Identify which cell holds the provided text, then report its [X, Y] central coordinate. 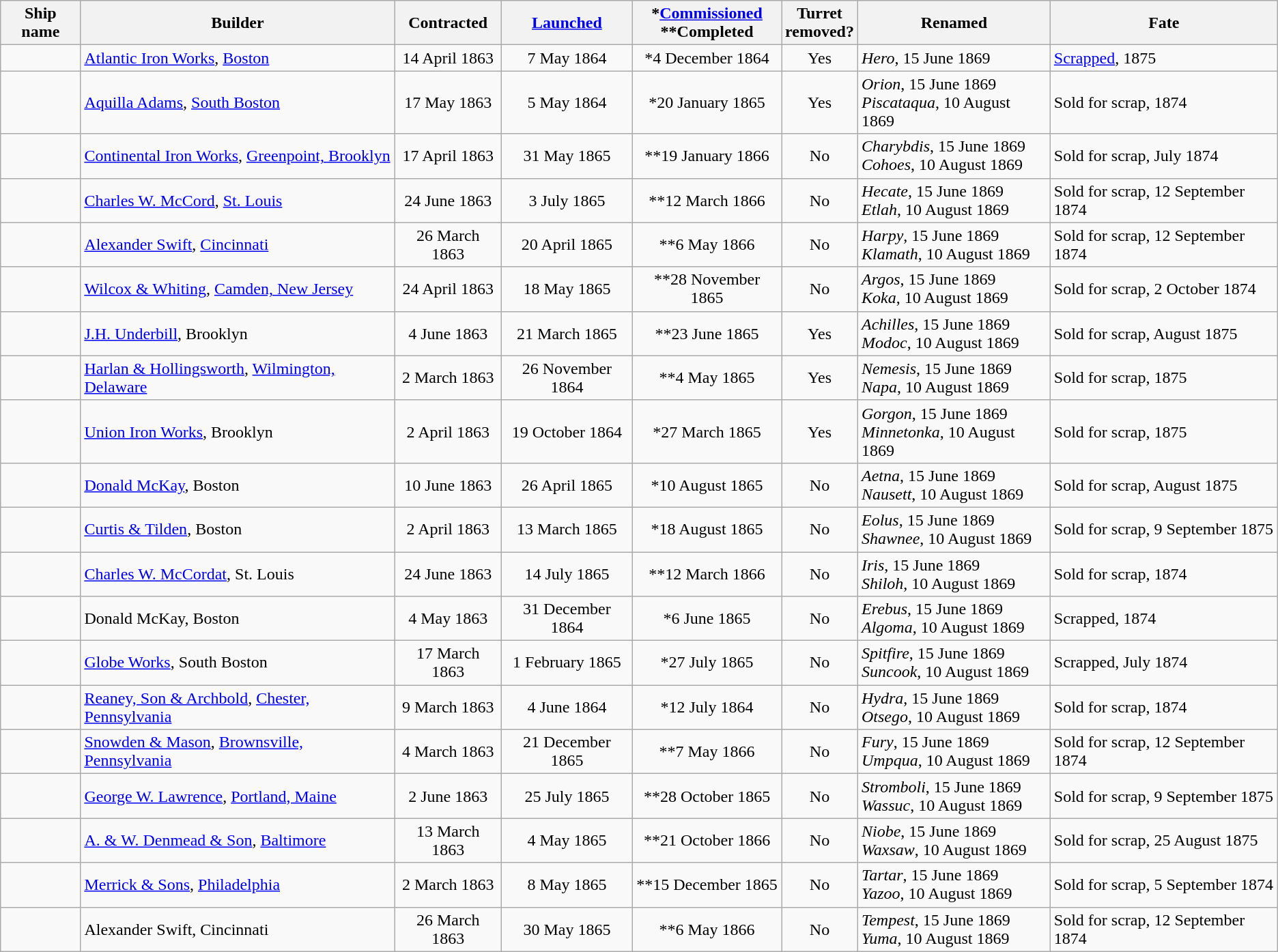
*27 July 1865 [707, 663]
*20 January 1865 [707, 102]
**4 May 1865 [707, 378]
Hydra, 15 June 1869Otsego, 10 August 1869 [954, 707]
Contracted [448, 23]
4 May 1863 [448, 618]
31 May 1865 [567, 156]
A. & W. Denmead & Son, Baltimore [238, 841]
Harlan & Hollingsworth, Wilmington, Delaware [238, 378]
13 March 1863 [448, 841]
**21 October 1866 [707, 841]
Globe Works, South Boston [238, 663]
**28 November 1865 [707, 289]
Union Iron Works, Brooklyn [238, 431]
21 December 1865 [567, 752]
*10 August 1865 [707, 485]
13 March 1865 [567, 530]
4 June 1864 [567, 707]
4 May 1865 [567, 841]
Achilles, 15 June 1869Modoc, 10 August 1869 [954, 333]
Sold for scrap, 5 September 1874 [1163, 884]
Sold for scrap, 25 August 1875 [1163, 841]
Tartar, 15 June 1869Yazoo, 10 August 1869 [954, 884]
Fate [1163, 23]
**19 January 1866 [707, 156]
**23 June 1865 [707, 333]
Tempest, 15 June 1869Yuma, 10 August 1869 [954, 929]
**7 May 1866 [707, 752]
3 July 1865 [567, 201]
14 April 1863 [448, 58]
*4 December 1864 [707, 58]
Charybdis, 15 June 1869Cohoes, 10 August 1869 [954, 156]
*12 July 1864 [707, 707]
14 July 1865 [567, 573]
Iris, 15 June 1869Shiloh, 10 August 1869 [954, 573]
Aetna, 15 June 1869Nausett, 10 August 1869 [954, 485]
Charles W. McCordat, St. Louis [238, 573]
25 July 1865 [567, 796]
Turret removed? [820, 23]
26 April 1865 [567, 485]
*Commissioned**Completed [707, 23]
1 February 1865 [567, 663]
Sold for scrap, July 1874 [1163, 156]
Ship name [41, 23]
Stromboli, 15 June 1869Wassuc, 10 August 1869 [954, 796]
Continental Iron Works, Greenpoint, Brooklyn [238, 156]
19 October 1864 [567, 431]
Sold for scrap, 2 October 1874 [1163, 289]
7 May 1864 [567, 58]
Spitfire, 15 June 1869Suncook, 10 August 1869 [954, 663]
21 March 1865 [567, 333]
20 April 1865 [567, 244]
Charles W. McCord, St. Louis [238, 201]
Launched [567, 23]
4 March 1863 [448, 752]
*6 June 1865 [707, 618]
Scrapped, 1875 [1163, 58]
17 March 1863 [448, 663]
5 May 1864 [567, 102]
Curtis & Tilden, Boston [238, 530]
Renamed [954, 23]
30 May 1865 [567, 929]
Erebus, 15 June 1869Algoma, 10 August 1869 [954, 618]
**15 December 1865 [707, 884]
2 June 1863 [448, 796]
9 March 1863 [448, 707]
24 April 1863 [448, 289]
26 November 1864 [567, 378]
Snowden & Mason, Brownsville, Pennsylvania [238, 752]
Gorgon, 15 June 1869Minnetonka, 10 August 1869 [954, 431]
Hecate, 15 June 1869Etlah, 10 August 1869 [954, 201]
4 June 1863 [448, 333]
18 May 1865 [567, 289]
Reaney, Son & Archbold, Chester, Pennsylvania [238, 707]
Fury, 15 June 1869Umpqua, 10 August 1869 [954, 752]
J.H. Underbill, Brooklyn [238, 333]
17 April 1863 [448, 156]
Wilcox & Whiting, Camden, New Jersey [238, 289]
Hero, 15 June 1869 [954, 58]
Aquilla Adams, South Boston [238, 102]
8 May 1865 [567, 884]
Scrapped, July 1874 [1163, 663]
*27 March 1865 [707, 431]
**28 October 1865 [707, 796]
Argos, 15 June 1869Koka, 10 August 1869 [954, 289]
Orion, 15 June 1869Piscataqua, 10 August 1869 [954, 102]
Eolus, 15 June 1869Shawnee, 10 August 1869 [954, 530]
Scrapped, 1874 [1163, 618]
Merrick & Sons, Philadelphia [238, 884]
17 May 1863 [448, 102]
Atlantic Iron Works, Boston [238, 58]
Nemesis, 15 June 1869Napa, 10 August 1869 [954, 378]
10 June 1863 [448, 485]
*18 August 1865 [707, 530]
Harpy, 15 June 1869Klamath, 10 August 1869 [954, 244]
31 December 1864 [567, 618]
George W. Lawrence, Portland, Maine [238, 796]
Niobe, 15 June 1869Waxsaw, 10 August 1869 [954, 841]
Builder [238, 23]
